For the text-containing cell, return its midpoint in [x, y] coordinate format. 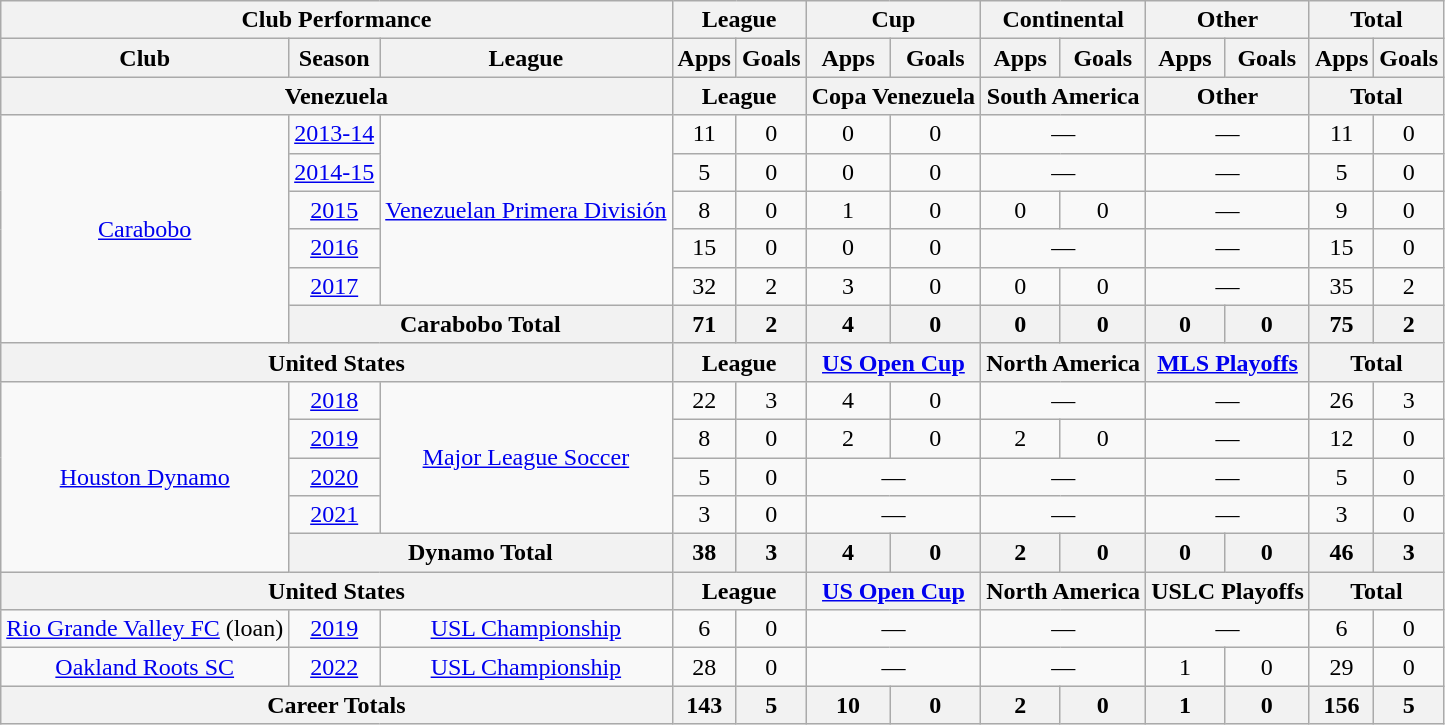
12 [1341, 438]
MLS Playoffs [1228, 362]
75 [1341, 324]
156 [1341, 705]
Houston Dynamo [145, 476]
29 [1341, 667]
Club [145, 58]
2020 [334, 477]
9 [1341, 210]
38 [704, 553]
2018 [334, 400]
2014-15 [334, 172]
26 [1341, 400]
Rio Grande Valley FC (loan) [145, 629]
2021 [334, 515]
Carabobo Total [480, 324]
2017 [334, 286]
2016 [334, 248]
32 [704, 286]
2015 [334, 210]
Major League Soccer [526, 457]
2013-14 [334, 134]
22 [704, 400]
Oakland Roots SC [145, 667]
Club Performance [336, 20]
South America [1064, 96]
Copa Venezuela [893, 96]
Venezuela [336, 96]
2022 [334, 667]
46 [1341, 553]
28 [704, 667]
USLC Playoffs [1228, 591]
35 [1341, 286]
Carabobo [145, 229]
Career Totals [336, 705]
Cup [893, 20]
143 [704, 705]
Continental [1064, 20]
71 [704, 324]
Dynamo Total [480, 553]
Season [334, 58]
10 [848, 705]
Venezuelan Primera División [526, 210]
